Detect which cell encompasses the target text, then output its (x, y) center coordinate. 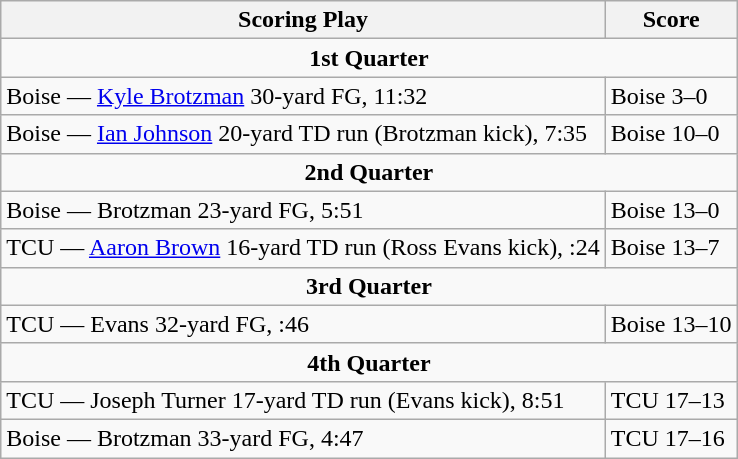
1st Quarter (369, 58)
Boise — Ian Johnson 20-yard TD run (Brotzman kick), 7:35 (304, 134)
TCU — Evans 32-yard FG, :46 (304, 324)
Boise — Kyle Brotzman 30-yard FG, 11:32 (304, 96)
Boise — Brotzman 33-yard FG, 4:47 (304, 438)
TCU — Joseph Turner 17-yard TD run (Evans kick), 8:51 (304, 400)
Boise 13–10 (671, 324)
Score (671, 20)
3rd Quarter (369, 286)
Boise 10–0 (671, 134)
Boise 13–7 (671, 248)
Boise 3–0 (671, 96)
Boise 13–0 (671, 210)
Boise — Brotzman 23-yard FG, 5:51 (304, 210)
4th Quarter (369, 362)
2nd Quarter (369, 172)
TCU 17–16 (671, 438)
TCU — Aaron Brown 16-yard TD run (Ross Evans kick), :24 (304, 248)
Scoring Play (304, 20)
TCU 17–13 (671, 400)
